Detect which cell encompasses the target text, then output its [x, y] center coordinate. 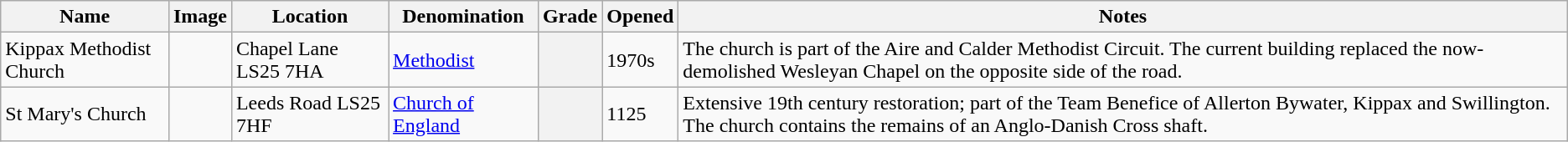
Image [199, 17]
Notes [1122, 17]
Kippax Methodist Church [85, 60]
1125 [640, 114]
Location [310, 17]
Chapel Lane LS25 7HA [310, 60]
Methodist [464, 60]
St Mary's Church [85, 114]
Church of England [464, 114]
Denomination [464, 17]
1970s [640, 60]
Name [85, 17]
Opened [640, 17]
Leeds Road LS25 7HF [310, 114]
Grade [570, 17]
